From the cell containing the given text, extract its center point as [X, Y] coordinate. 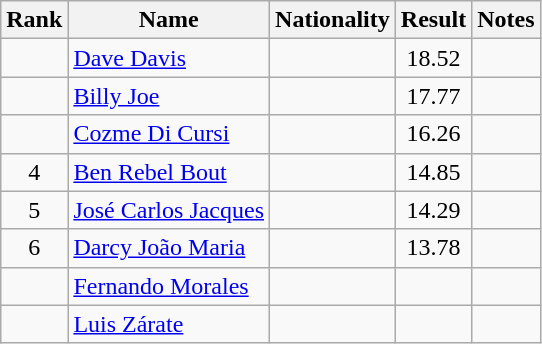
José Carlos Jacques [169, 210]
Billy Joe [169, 96]
4 [34, 172]
14.29 [433, 210]
16.26 [433, 134]
5 [34, 210]
Rank [34, 20]
Darcy João Maria [169, 248]
Ben Rebel Bout [169, 172]
Dave Davis [169, 58]
13.78 [433, 248]
18.52 [433, 58]
6 [34, 248]
Notes [506, 20]
Result [433, 20]
14.85 [433, 172]
Luis Zárate [169, 324]
17.77 [433, 96]
Cozme Di Cursi [169, 134]
Nationality [333, 20]
Name [169, 20]
Fernando Morales [169, 286]
